Return the [X, Y] coordinate for the center point of the cell that contains the specified text.  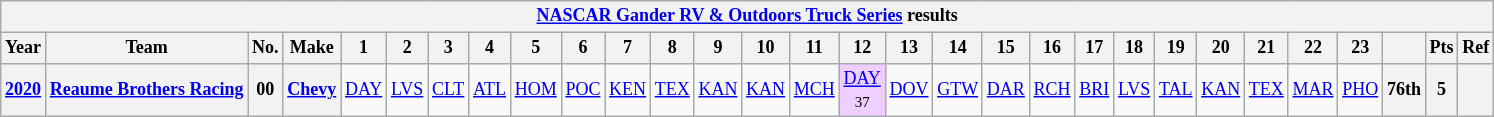
Team [146, 48]
CLT [448, 90]
3 [448, 48]
7 [628, 48]
12 [862, 48]
22 [1313, 48]
23 [1360, 48]
6 [583, 48]
00 [266, 90]
8 [672, 48]
BRI [1094, 90]
Chevy [312, 90]
ATL [490, 90]
TAL [1176, 90]
Year [24, 48]
14 [958, 48]
HOM [536, 90]
DAY [364, 90]
11 [814, 48]
13 [909, 48]
2020 [24, 90]
21 [1267, 48]
PHO [1360, 90]
MCH [814, 90]
GTW [958, 90]
NASCAR Gander RV & Outdoors Truck Series results [748, 16]
DAY37 [862, 90]
No. [266, 48]
POC [583, 90]
4 [490, 48]
DOV [909, 90]
20 [1221, 48]
MAR [1313, 90]
18 [1134, 48]
Reaume Brothers Racing [146, 90]
76th [1404, 90]
15 [1006, 48]
2 [408, 48]
Ref [1476, 48]
1 [364, 48]
DAR [1006, 90]
RCH [1052, 90]
16 [1052, 48]
19 [1176, 48]
Make [312, 48]
17 [1094, 48]
9 [718, 48]
Pts [1442, 48]
KEN [628, 90]
10 [766, 48]
